For the text-containing cell, return its midpoint in (X, Y) coordinate format. 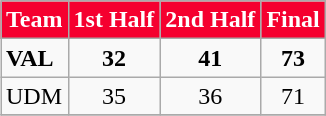
32 (114, 58)
Final (293, 20)
71 (293, 96)
1st Half (114, 20)
UDM (34, 96)
Team (34, 20)
41 (210, 58)
VAL (34, 58)
73 (293, 58)
35 (114, 96)
2nd Half (210, 20)
36 (210, 96)
